Output the (X, Y) coordinate of the center of the cell containing the given text.  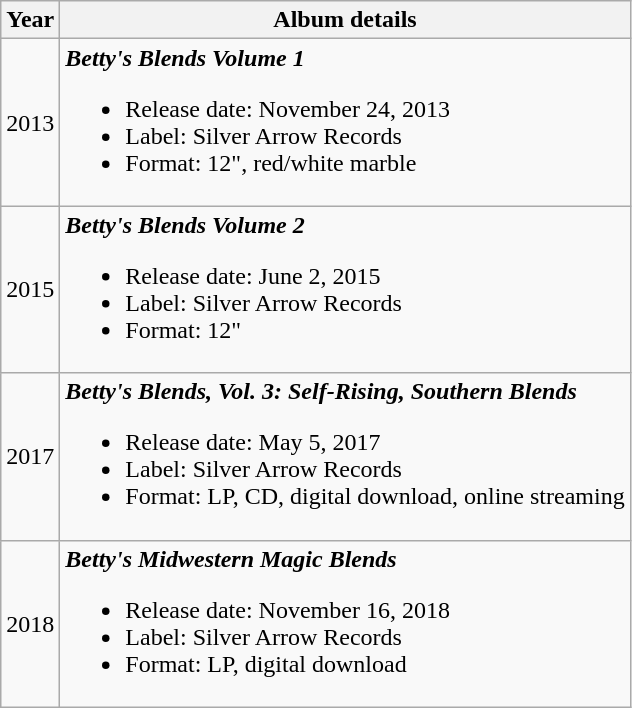
Album details (345, 20)
Betty's Blends Volume 2Release date: June 2, 2015Label: Silver Arrow RecordsFormat: 12" (345, 290)
2017 (30, 456)
2018 (30, 624)
Betty's Blends Volume 1Release date: November 24, 2013Label: Silver Arrow RecordsFormat: 12", red/white marble (345, 122)
2015 (30, 290)
Year (30, 20)
2013 (30, 122)
Betty's Midwestern Magic BlendsRelease date: November 16, 2018Label: Silver Arrow RecordsFormat: LP, digital download (345, 624)
